Detect which cell encompasses the target text, then output its (x, y) center coordinate. 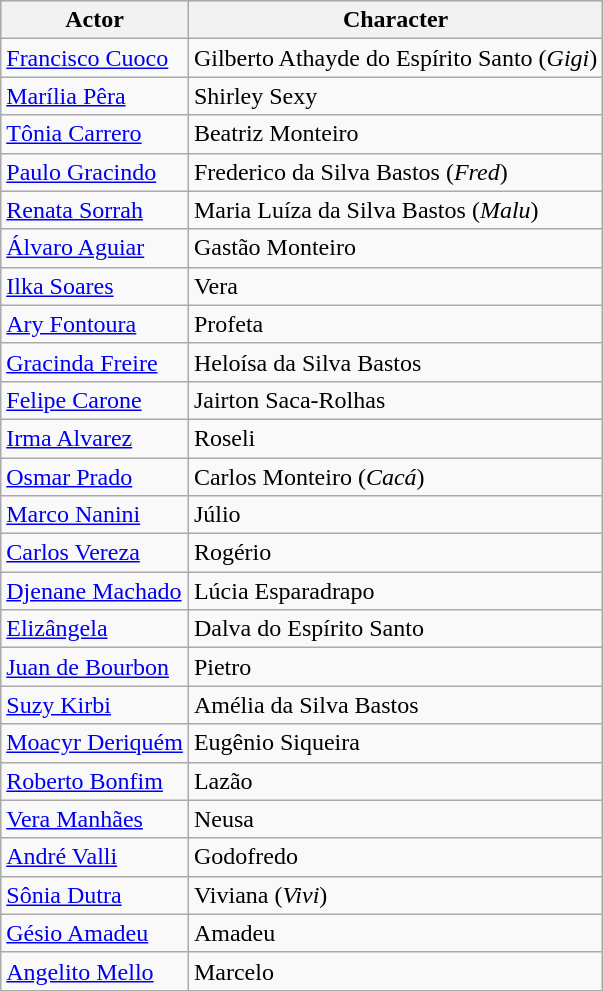
Maria Luíza da Silva Bastos (Malu) (395, 210)
Gésio Amadeu (95, 933)
Moacyr Deriquém (95, 743)
Felipe Carone (95, 400)
Vera Manhães (95, 819)
Gastão Monteiro (395, 248)
Ary Fontoura (95, 324)
Sônia Dutra (95, 895)
Dalva do Espírito Santo (395, 629)
Jairton Saca-Rolhas (395, 400)
Amadeu (395, 933)
Ilka Soares (95, 286)
Angelito Mello (95, 971)
Gracinda Freire (95, 362)
André Valli (95, 857)
Godofredo (395, 857)
Amélia da Silva Bastos (395, 705)
Júlio (395, 515)
Marcelo (395, 971)
Viviana (Vivi) (395, 895)
Carlos Vereza (95, 553)
Rogério (395, 553)
Marília Pêra (95, 96)
Elizângela (95, 629)
Irma Alvarez (95, 438)
Suzy Kirbi (95, 705)
Lúcia Esparadrapo (395, 591)
Roberto Bonfim (95, 781)
Vera (395, 286)
Character (395, 20)
Pietro (395, 667)
Eugênio Siqueira (395, 743)
Francisco Cuoco (95, 58)
Neusa (395, 819)
Carlos Monteiro (Cacá) (395, 477)
Osmar Prado (95, 477)
Lazão (395, 781)
Roseli (395, 438)
Renata Sorrah (95, 210)
Marco Nanini (95, 515)
Gilberto Athayde do Espírito Santo (Gigi) (395, 58)
Paulo Gracindo (95, 172)
Juan de Bourbon (95, 667)
Frederico da Silva Bastos (Fred) (395, 172)
Shirley Sexy (395, 96)
Álvaro Aguiar (95, 248)
Actor (95, 20)
Tônia Carrero (95, 134)
Beatriz Monteiro (395, 134)
Heloísa da Silva Bastos (395, 362)
Profeta (395, 324)
Djenane Machado (95, 591)
